Search for the cell housing the specified text and yield its [x, y] center coordinate. 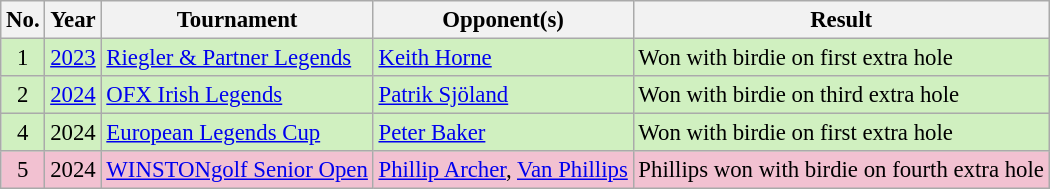
Phillips won with birdie on fourth extra hole [841, 170]
Phillip Archer, Van Phillips [503, 170]
OFX Irish Legends [237, 95]
Year [73, 20]
Result [841, 20]
Peter Baker [503, 133]
Opponent(s) [503, 20]
5 [23, 170]
Won with birdie on third extra hole [841, 95]
1 [23, 58]
Tournament [237, 20]
Keith Horne [503, 58]
Patrik Sjöland [503, 95]
European Legends Cup [237, 133]
2 [23, 95]
2023 [73, 58]
WINSTONgolf Senior Open [237, 170]
No. [23, 20]
4 [23, 133]
Riegler & Partner Legends [237, 58]
